From the cell containing the given text, extract its center point as [x, y] coordinate. 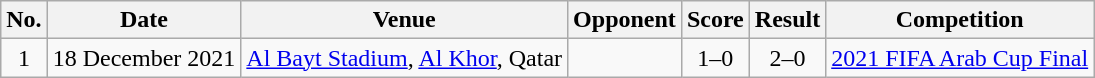
1–0 [715, 58]
2021 FIFA Arab Cup Final [960, 58]
2–0 [787, 58]
Date [144, 20]
No. [24, 20]
Result [787, 20]
Venue [404, 20]
Score [715, 20]
Competition [960, 20]
18 December 2021 [144, 58]
1 [24, 58]
Al Bayt Stadium, Al Khor, Qatar [404, 58]
Opponent [625, 20]
